Pinpoint the cell where the given text exists, returning its [x, y] midpoint coordinate. 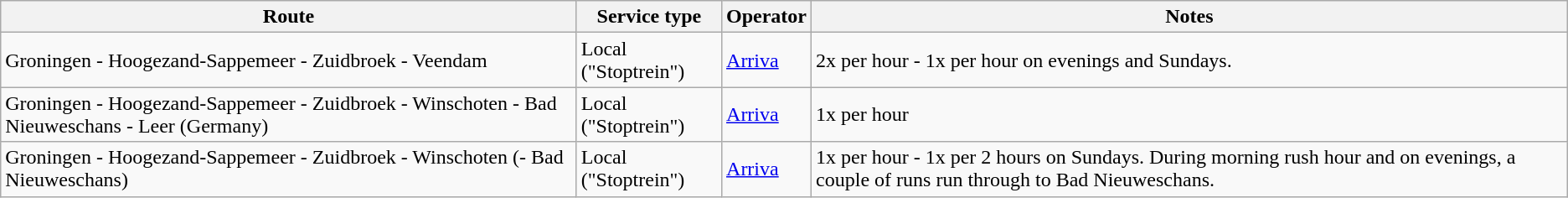
Groningen - Hoogezand-Sappemeer - Zuidbroek - Winschoten - Bad Nieuweschans - Leer (Germany) [288, 114]
1x per hour [1189, 114]
2x per hour - 1x per hour on evenings and Sundays. [1189, 60]
Groningen - Hoogezand-Sappemeer - Zuidbroek - Veendam [288, 60]
Operator [767, 17]
Groningen - Hoogezand-Sappemeer - Zuidbroek - Winschoten (- Bad Nieuweschans) [288, 169]
Route [288, 17]
Notes [1189, 17]
Service type [648, 17]
1x per hour - 1x per 2 hours on Sundays. During morning rush hour and on evenings, a couple of runs run through to Bad Nieuweschans. [1189, 169]
